Identify which cell holds the provided text, then report its (X, Y) central coordinate. 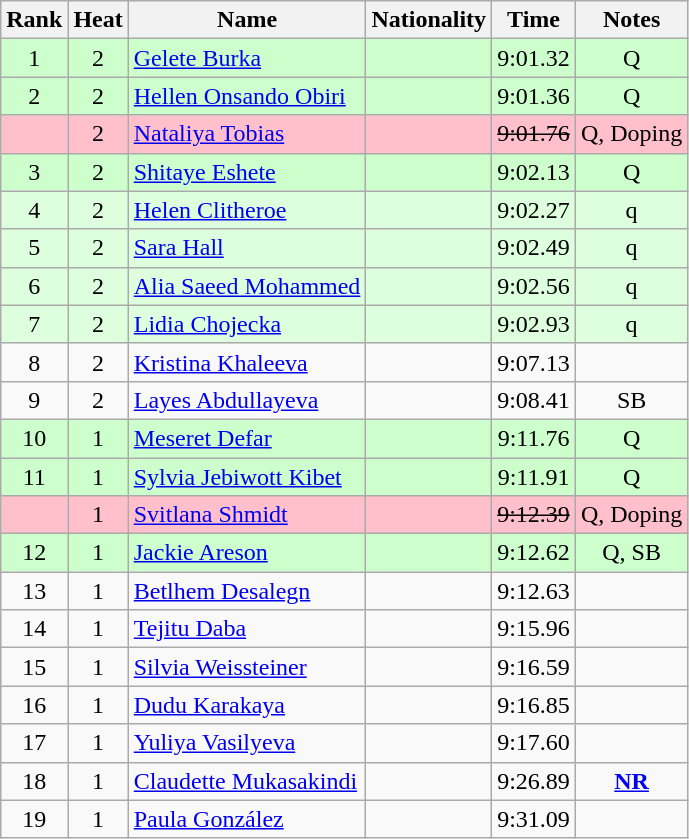
17 (34, 743)
Jackie Areson (247, 553)
18 (34, 781)
9:11.76 (534, 438)
Claudette Mukasakindi (247, 781)
Betlhem Desalegn (247, 591)
Notes (631, 20)
9:31.09 (534, 819)
Gelete Burka (247, 58)
Meseret Defar (247, 438)
14 (34, 629)
13 (34, 591)
11 (34, 477)
9:02.56 (534, 286)
9:01.32 (534, 58)
9:02.93 (534, 324)
SB (631, 400)
Sylvia Jebiwott Kibet (247, 477)
19 (34, 819)
Kristina Khaleeva (247, 362)
9:02.27 (534, 210)
Hellen Onsando Obiri (247, 96)
9:15.96 (534, 629)
9:17.60 (534, 743)
15 (34, 667)
Paula González (247, 819)
9:12.62 (534, 553)
NR (631, 781)
16 (34, 705)
Lidia Chojecka (247, 324)
Q, SB (631, 553)
8 (34, 362)
4 (34, 210)
9:07.13 (534, 362)
9:01.76 (534, 134)
Yuliya Vasilyeva (247, 743)
Silvia Weissteiner (247, 667)
3 (34, 172)
10 (34, 438)
9:12.39 (534, 515)
Time (534, 20)
9:26.89 (534, 781)
Helen Clitheroe (247, 210)
9:11.91 (534, 477)
Alia Saeed Mohammed (247, 286)
12 (34, 553)
9:16.85 (534, 705)
9:12.63 (534, 591)
Tejitu Daba (247, 629)
Nationality (429, 20)
Name (247, 20)
Shitaye Eshete (247, 172)
Nataliya Tobias (247, 134)
9:16.59 (534, 667)
Layes Abdullayeva (247, 400)
Svitlana Shmidt (247, 515)
7 (34, 324)
9:02.13 (534, 172)
9:02.49 (534, 248)
Dudu Karakaya (247, 705)
5 (34, 248)
Heat (98, 20)
Sara Hall (247, 248)
6 (34, 286)
Rank (34, 20)
9:01.36 (534, 96)
9 (34, 400)
9:08.41 (534, 400)
